Capture the cell that displays the provided text and extract its (X, Y) central coordinate. 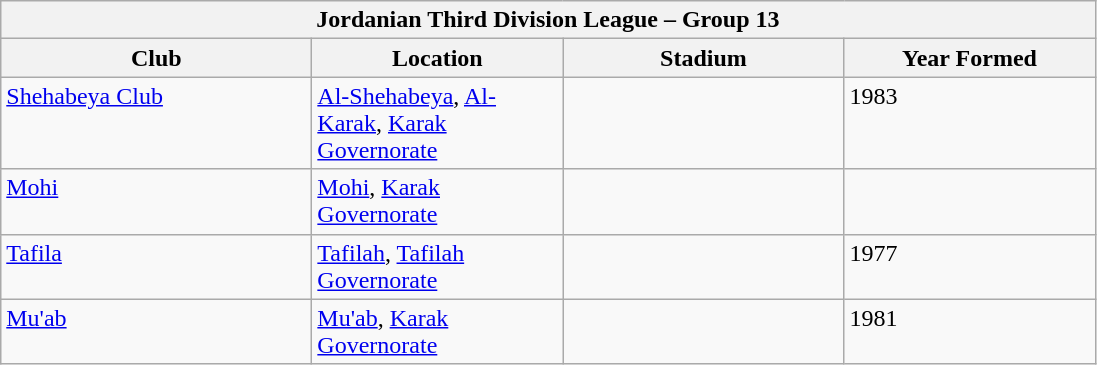
Mu'ab, Karak Governorate (438, 332)
Al-Shehabeya, Al-Karak, Karak Governorate (438, 123)
Jordanian Third Division League – Group 13 (548, 20)
1981 (970, 332)
Shehabeya Club (156, 123)
Mohi, Karak Governorate (438, 202)
1983 (970, 123)
Stadium (704, 58)
Tafilah, Tafilah Governorate (438, 266)
Year Formed (970, 58)
Club (156, 58)
1977 (970, 266)
Mohi (156, 202)
Location (438, 58)
Mu'ab (156, 332)
Tafila (156, 266)
